Determine the (x, y) coordinate at the center of the cell enclosing the given text.  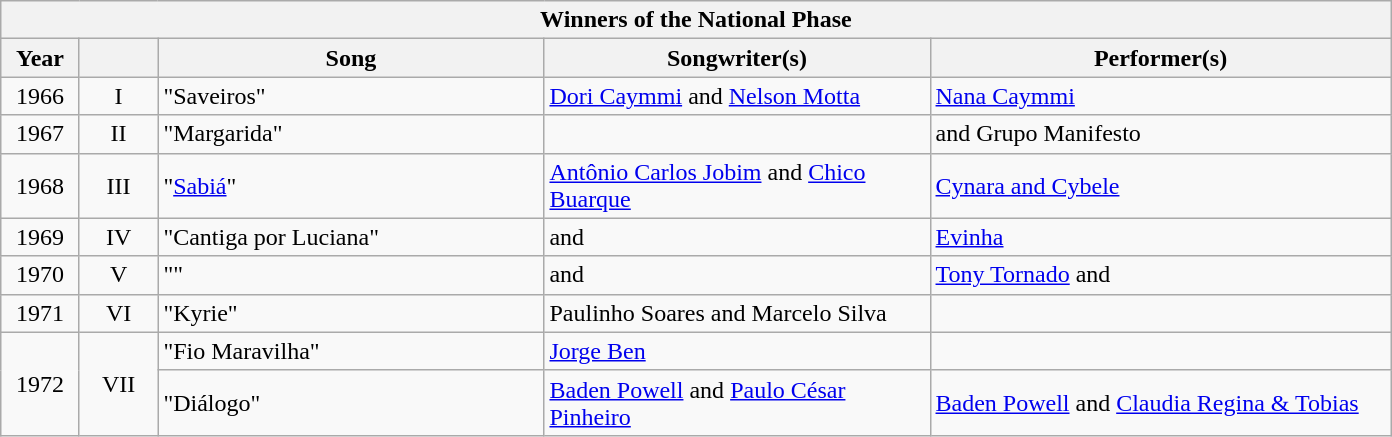
Tony Tornado and (1160, 275)
Dori Caymmi and Nelson Motta (737, 96)
Baden Powell and Claudia Regina & Tobias (1160, 402)
III (118, 186)
VI (118, 313)
Baden Powell and Paulo César Pinheiro (737, 402)
"Kyrie" (351, 313)
"Sabiá" (351, 186)
Cynara and Cybele (1160, 186)
Nana Caymmi (1160, 96)
1967 (40, 134)
1972 (40, 384)
and Grupo Manifesto (1160, 134)
"Fio Maravilha" (351, 351)
Winners of the National Phase (696, 20)
Antônio Carlos Jobim and Chico Buarque (737, 186)
IV (118, 237)
1971 (40, 313)
VII (118, 384)
1968 (40, 186)
Songwriter(s) (737, 58)
"Cantiga por Luciana" (351, 237)
Song (351, 58)
V (118, 275)
II (118, 134)
Jorge Ben (737, 351)
Evinha (1160, 237)
Performer(s) (1160, 58)
"Diálogo" (351, 402)
1966 (40, 96)
Paulinho Soares and Marcelo Silva (737, 313)
Year (40, 58)
1969 (40, 237)
"Saveiros" (351, 96)
"Margarida" (351, 134)
1970 (40, 275)
I (118, 96)
"" (351, 275)
